Detect which cell encompasses the target text, then output its (x, y) center coordinate. 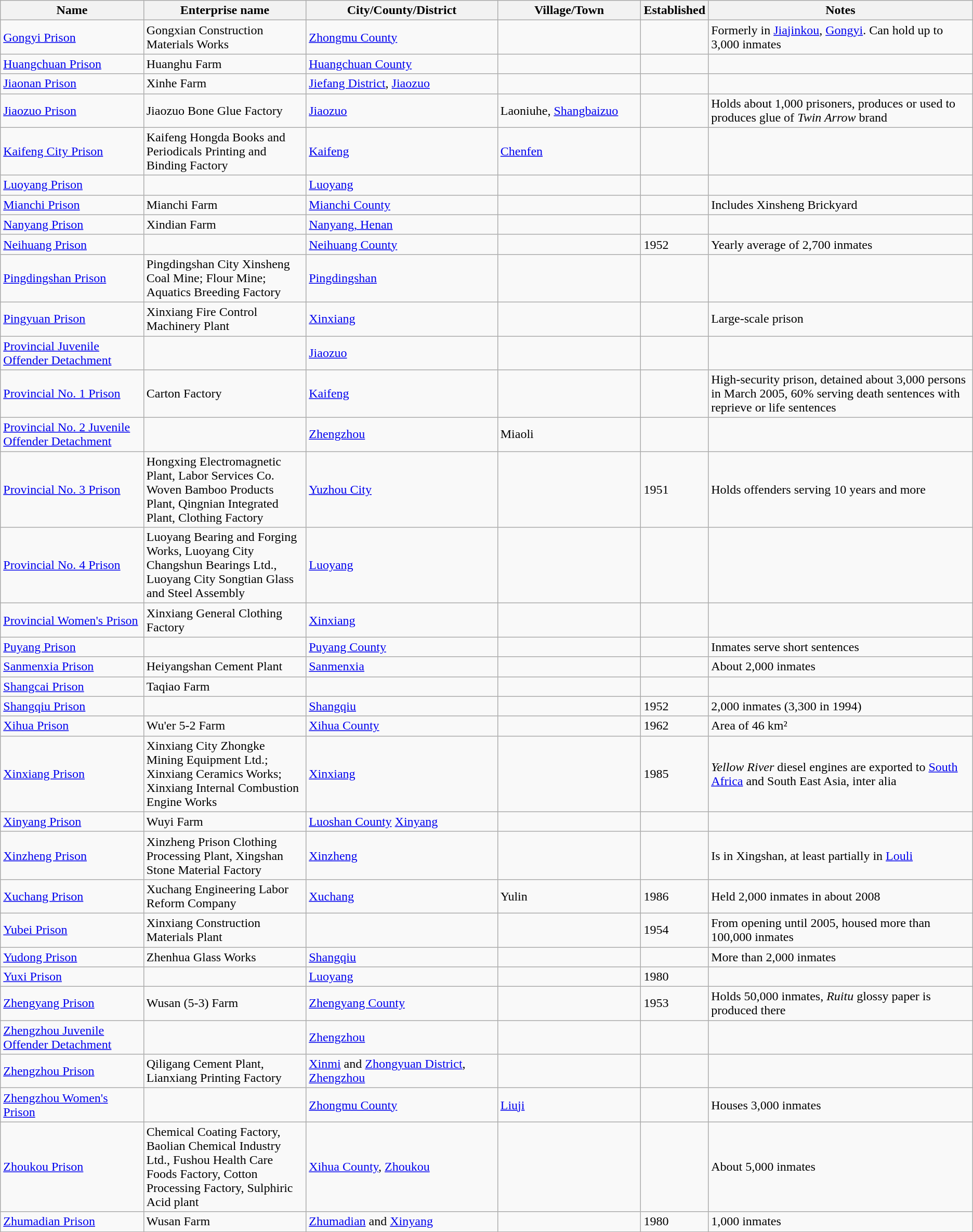
Puyang County (402, 647)
Zhengyang Prison (72, 1004)
Village/Town (569, 10)
Jiaozuo Prison (72, 110)
Name (72, 10)
Xindian Farm (225, 224)
1951 (675, 489)
Xinxiang Fire Control Machinery Plant (225, 319)
Area of 46 km² (841, 726)
Formerly in Jiajinkou, Gongyi. Can hold up to 3,000 inmates (841, 37)
Xinhe Farm (225, 84)
Xuchang Engineering Labor Reform Company (225, 896)
1953 (675, 1004)
Luoshan County Xinyang (402, 822)
Shangcai Prison (72, 686)
Houses 3,000 inmates (841, 1105)
Includes Xinsheng Brickyard (841, 205)
Huanghu Farm (225, 64)
Gongxian Construction Materials Works (225, 37)
Yuxi Prison (72, 977)
Zhenhua Glass Works (225, 957)
Provincial Juvenile Offender Detachment (72, 352)
Xinyang Prison (72, 822)
Wuyi Farm (225, 822)
Luoyang Prison (72, 185)
Provincial No. 3 Prison (72, 489)
Kaifeng City Prison (72, 151)
Provincial Women's Prison (72, 620)
Xinzheng Prison Clothing Processing Plant, Xingshan Stone Material Factory (225, 855)
Xihua County, Zhoukou (402, 1167)
Pingdingshan Prison (72, 278)
Neihuang Prison (72, 244)
Xinzheng (402, 855)
Inmates serve short sentences (841, 647)
Zhengyang County (402, 1004)
Provincial No. 1 Prison (72, 394)
Holds 50,000 inmates, Ruitu glossy paper is produced there (841, 1004)
Xinxiang City Zhongke Mining Equipment Ltd.; Xinxiang Ceramics Works; Xinxiang Internal Combustion Engine Works (225, 774)
Hongxing Electromagnetic Plant, Labor Services Co. Woven Bamboo Products Plant, Qingnian Integrated Plant, Clothing Factory (225, 489)
2,000 inmates (3,300 in 1994) (841, 706)
About 5,000 inmates (841, 1167)
Mianchi Farm (225, 205)
Xihua County (402, 726)
From opening until 2005, housed more than 100,000 inmates (841, 930)
Chenfen (569, 151)
Luoyang Bearing and Forging Works, Luoyang City Changshun Bearings Ltd., Luoyang City Songtian Glass and Steel Assembly (225, 565)
Wusan (5-3) Farm (225, 1004)
Large-scale prison (841, 319)
Zhumadian Prison (72, 1222)
Holds about 1,000 prisoners, produces or used to produces glue of Twin Arrow brand (841, 110)
Provincial No. 4 Prison (72, 565)
Enterprise name (225, 10)
Gongyi Prison (72, 37)
Laoniuhe, Shangbaizuo (569, 110)
1,000 inmates (841, 1222)
Wu'er 5-2 Farm (225, 726)
Puyang Prison (72, 647)
Held 2,000 inmates in about 2008 (841, 896)
Zhengzhou Juvenile Offender Detachment (72, 1037)
1962 (675, 726)
Nanyang, Henan (402, 224)
Huangchuan Prison (72, 64)
Yellow River diesel engines are exported to South Africa and South East Asia, inter alia (841, 774)
Taqiao Farm (225, 686)
Sanmenxia Prison (72, 667)
Yulin (569, 896)
1954 (675, 930)
Yuzhou City (402, 489)
Zhengzhou Prison (72, 1071)
Heiyangshan Cement Plant (225, 667)
Established (675, 10)
Mianchi Prison (72, 205)
About 2,000 inmates (841, 667)
Qiligang Cement Plant, Lianxiang Printing Factory (225, 1071)
1986 (675, 896)
Yearly average of 2,700 inmates (841, 244)
Yubei Prison (72, 930)
Jiefang District, Jiaozuo (402, 84)
Xihua Prison (72, 726)
Liuji (569, 1105)
Huangchuan County (402, 64)
Xuchang Prison (72, 896)
Zhumadian and Xinyang (402, 1222)
Sanmenxia (402, 667)
Notes (841, 10)
Zhoukou Prison (72, 1167)
Jiaonan Prison (72, 84)
More than 2,000 inmates (841, 957)
Xuchang (402, 896)
Neihuang County (402, 244)
Jiaozuo Bone Glue Factory (225, 110)
1985 (675, 774)
Yudong Prison (72, 957)
Wusan Farm (225, 1222)
Xinxiang General Clothing Factory (225, 620)
Xinxiang Prison (72, 774)
Pingdingshan City Xinsheng Coal Mine; Flour Mine; Aquatics Breeding Factory (225, 278)
Kaifeng Hongda Books and Periodicals Printing and Binding Factory (225, 151)
Zhengzhou Women's Prison (72, 1105)
Nanyang Prison (72, 224)
Pingdingshan (402, 278)
Pingyuan Prison (72, 319)
Xinzheng Prison (72, 855)
High-security prison, detained about 3,000 persons in March 2005, 60% serving death sentences with reprieve or life sentences (841, 394)
Provincial No. 2 Juvenile Offender Detachment (72, 434)
Carton Factory (225, 394)
Holds offenders serving 10 years and more (841, 489)
Chemical Coating Factory, Baolian Chemical Industry Ltd., Fushou Health Care Foods Factory, Cotton Processing Factory, Sulphiric Acid plant (225, 1167)
Shangqiu Prison (72, 706)
Xinmi and Zhongyuan District, Zhengzhou (402, 1071)
Mianchi County (402, 205)
Miaoli (569, 434)
City/County/District (402, 10)
Is in Xingshan, at least partially in Louli (841, 855)
Xinxiang Construction Materials Plant (225, 930)
